Capture the cell that displays the provided text and extract its (X, Y) central coordinate. 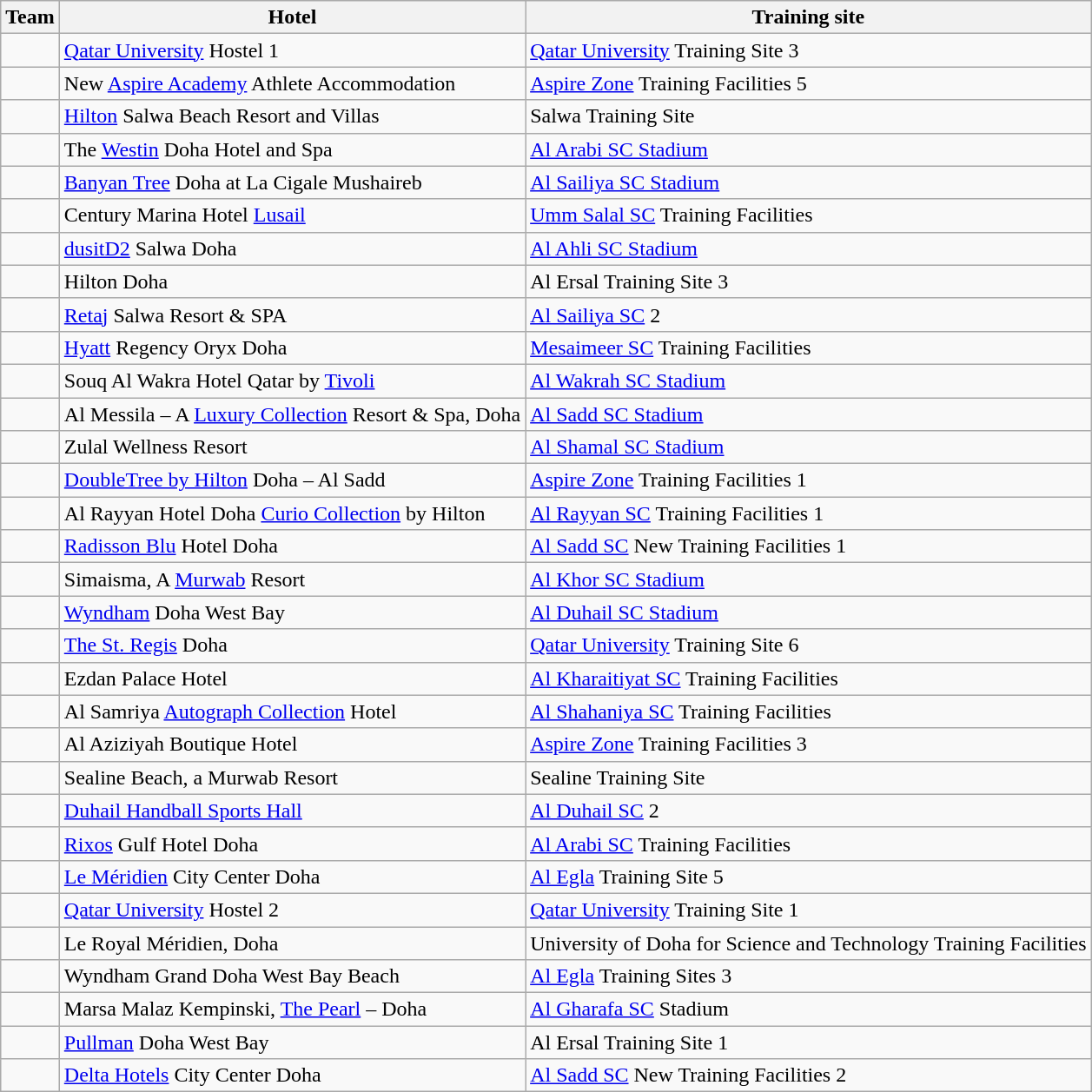
Team (30, 17)
Zulal Wellness Resort (292, 447)
Hilton Doha (292, 281)
Al Gharafa SC Stadium (808, 1009)
Qatar University Hostel 1 (292, 50)
dusitD2 Salwa Doha (292, 248)
Al Sailiya SC 2 (808, 314)
Le Méridien City Center Doha (292, 877)
Al Duhail SC Stadium (808, 612)
Wyndham Doha West Bay (292, 612)
Umm Salal SC Training Facilities (808, 215)
Retaj Salwa Resort & SPA (292, 314)
Salwa Training Site (808, 116)
Radisson Blu Hotel Doha (292, 546)
Qatar University Training Site 3 (808, 50)
Qatar University Hostel 2 (292, 910)
Al Arabi SC Stadium (808, 149)
Al Samriya Autograph Collection Hotel (292, 711)
Al Egla Training Site 5 (808, 877)
Pullman Doha West Bay (292, 1042)
The Westin Doha Hotel and Spa (292, 149)
Aspire Zone Training Facilities 1 (808, 480)
Al Rayyan Hotel Doha Curio Collection by Hilton (292, 513)
Delta Hotels City Center Doha (292, 1075)
Qatar University Training Site 1 (808, 910)
Marsa Malaz Kempinski, The Pearl – Doha (292, 1009)
Al Shahaniya SC Training Facilities (808, 711)
Qatar University Training Site 6 (808, 645)
Al Ersal Training Site 1 (808, 1042)
Ezdan Palace Hotel (292, 678)
Souq Al Wakra Hotel Qatar by Tivoli (292, 381)
Al Duhail SC 2 (808, 811)
Al Khor SC Stadium (808, 579)
Banyan Tree Doha at La Cigale Mushaireb (292, 182)
DoubleTree by Hilton Doha – Al Sadd (292, 480)
Hotel (292, 17)
Century Marina Hotel Lusail (292, 215)
Wyndham Grand Doha West Bay Beach (292, 976)
Sealine Training Site (808, 778)
Al Kharaitiyat SC Training Facilities (808, 678)
Al Ahli SC Stadium (808, 248)
Al Ersal Training Site 3 (808, 281)
The St. Regis Doha (292, 645)
Aspire Zone Training Facilities 3 (808, 745)
Hilton Salwa Beach Resort and Villas (292, 116)
Aspire Zone Training Facilities 5 (808, 83)
Al Messila – A Luxury Collection Resort & Spa, Doha (292, 414)
Sealine Beach, a Murwab Resort (292, 778)
Training site (808, 17)
Al Egla Training Sites 3 (808, 976)
Al Wakrah SC Stadium (808, 381)
University of Doha for Science and Technology Training Facilities (808, 943)
Al Shamal SC Stadium (808, 447)
Hyatt Regency Oryx Doha (292, 347)
Al Sadd SC Stadium (808, 414)
Al Rayyan SC Training Facilities 1 (808, 513)
Duhail Handball Sports Hall (292, 811)
Mesaimeer SC Training Facilities (808, 347)
New Aspire Academy Athlete Accommodation (292, 83)
Al Sailiya SC Stadium (808, 182)
Simaisma, A Murwab Resort (292, 579)
Al Arabi SC Training Facilities (808, 844)
Al Aziziyah Boutique Hotel (292, 745)
Le Royal Méridien, Doha (292, 943)
Rixos Gulf Hotel Doha (292, 844)
Al Sadd SC New Training Facilities 1 (808, 546)
Al Sadd SC New Training Facilities 2 (808, 1075)
